Determine the [x, y] coordinate at the center of the cell enclosing the given text.  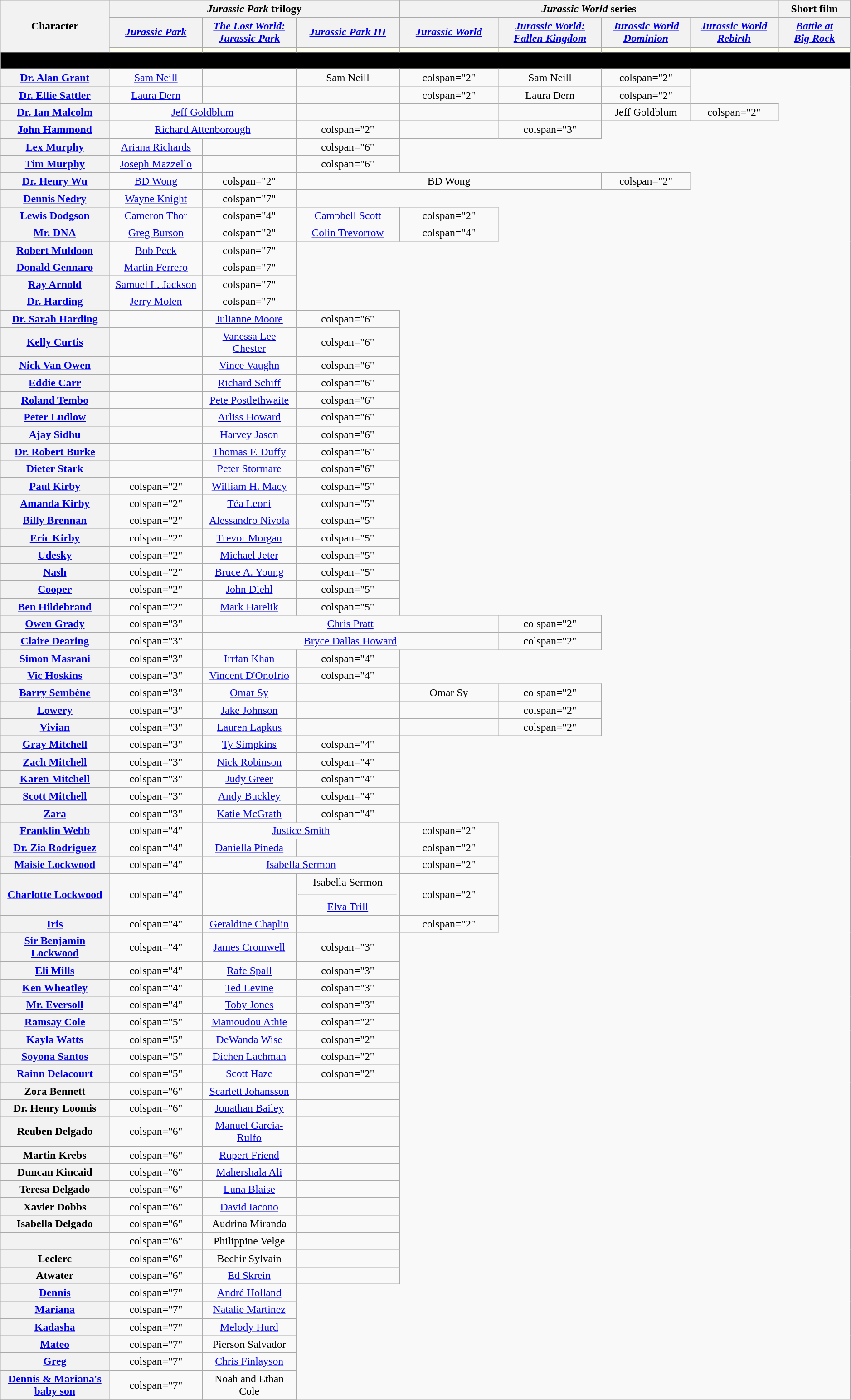
Vic Hoskins [55, 675]
Ray Arnold [55, 284]
Isabella Delgado [55, 1224]
Cameron Thor [156, 215]
Nash [55, 572]
Samuel L. Jackson [156, 284]
Jurassic Park [156, 33]
Dr. Sarah Harding [55, 319]
Harvey Jason [249, 434]
John Hammond [55, 129]
Mr. Eversoll [55, 1005]
Dennis & Mariana's baby son [55, 1385]
Justice Smith [301, 830]
Vivian [55, 727]
Ted Levine [249, 988]
Richard Attenborough [203, 129]
Bechir Sylvain [249, 1258]
Noah and Ethan Cole [249, 1385]
Teresa Delgado [55, 1189]
John Diehl [249, 590]
Scott Mitchell [55, 796]
Geraldine Chaplin [249, 924]
Bob Peck [156, 250]
Nick Robinson [249, 761]
Jurassic World:Fallen Kingdom [550, 33]
Mariana [55, 1310]
Dennis Nedry [55, 198]
Mahershala Ali [249, 1172]
Toby Jones [249, 1005]
Udesky [55, 555]
Eddie Carr [55, 383]
Franklin Webb [55, 830]
Pierson Salvador [249, 1344]
Dichen Lachman [249, 1056]
Battle atBig Rock [814, 33]
Isabella SermonElva Trill [348, 894]
Greg [55, 1361]
Dr. Henry Wu [55, 181]
Dr. Harding [55, 302]
Leclerc [55, 1258]
Lowery [55, 710]
The Lost World:Jurassic Park [249, 33]
Owen Grady [55, 624]
Ed Skrein [249, 1275]
Chris Finlayson [249, 1361]
Vincent D'Onofrio [249, 675]
Rafe Spall [249, 971]
Audrina Miranda [249, 1224]
Ariana Richards [156, 146]
Ty Simpkins [249, 744]
Jonathan Bailey [249, 1108]
Eli Mills [55, 971]
Jurassic Park III [348, 33]
Rainn Delacourt [55, 1073]
Cooper [55, 590]
Kelly Curtis [55, 342]
Richard Schiff [249, 383]
Mamoudou Athie [249, 1022]
Tim Murphy [55, 164]
Dieter Stark [55, 469]
Zora Bennett [55, 1091]
Xavier Dobbs [55, 1206]
Melody Hurd [249, 1327]
Lauren Lapkus [249, 727]
Wayne Knight [156, 198]
Chris Pratt [350, 624]
Téa Leoni [249, 503]
Dr. Robert Burke [55, 452]
Daniella Pineda [249, 848]
Greg Burson [156, 233]
Andy Buckley [249, 796]
Zara [55, 813]
Karen Mitchell [55, 779]
Lewis Dodgson [55, 215]
Robert Muldoon [55, 250]
Mr. DNA [55, 233]
Irrfan Khan [249, 658]
Billy Brennan [55, 521]
Claire Dearing [55, 641]
Vince Vaughn [249, 366]
Jurassic WorldRebirth [734, 33]
André Holland [249, 1293]
Character [55, 26]
Manuel Garcia-Rulfo [249, 1131]
Reuben Delgado [55, 1131]
Sir Benjamin Lockwood [55, 947]
DeWanda Wise [249, 1039]
Dr. Zia Rodriguez [55, 848]
William H. Macy [249, 486]
Zach Mitchell [55, 761]
Alessandro Nivola [249, 521]
Ben Hildebrand [55, 607]
Joseph Mazzello [156, 164]
Eric Kirby [55, 538]
Ramsay Cole [55, 1022]
Cast [426, 60]
Peter Stormare [249, 469]
Duncan Kincaid [55, 1172]
Campbell Scott [348, 215]
Soyona Santos [55, 1056]
Jurassic World series [588, 9]
Peter Ludlow [55, 417]
Charlotte Lockwood [55, 894]
Nick Van Owen [55, 366]
Natalie Martinez [249, 1310]
Barry Sembène [55, 693]
Philippine Velge [249, 1241]
Atwater [55, 1275]
Michael Jeter [249, 555]
Paul Kirby [55, 486]
Scott Haze [249, 1073]
Thomas F. Duffy [249, 452]
Jake Johnson [249, 710]
Donald Gennaro [55, 267]
Dr. Ellie Sattler [55, 95]
Martin Ferrero [156, 267]
Amanda Kirby [55, 503]
Dr. Ian Malcolm [55, 112]
Trevor Morgan [249, 538]
Isabella Sermon [301, 865]
Julianne Moore [249, 319]
Colin Trevorrow [348, 233]
Arliss Howard [249, 417]
Gray Mitchell [55, 744]
Bryce Dallas Howard [350, 641]
Dr. Henry Loomis [55, 1108]
Simon Masrani [55, 658]
Kadasha [55, 1327]
James Cromwell [249, 947]
Short film [814, 9]
Luna Blaise [249, 1189]
Katie McGrath [249, 813]
David Iacono [249, 1206]
Bruce A. Young [249, 572]
Jerry Molen [156, 302]
Mateo [55, 1344]
Iris [55, 924]
Kayla Watts [55, 1039]
Scarlett Johansson [249, 1091]
Lex Murphy [55, 146]
Dr. Alan Grant [55, 78]
Vanessa Lee Chester [249, 342]
Mark Harelik [249, 607]
Maisie Lockwood [55, 865]
Jurassic WorldDominion [646, 33]
Ken Wheatley [55, 988]
Ajay Sidhu [55, 434]
Martin Krebs [55, 1155]
Rupert Friend [249, 1155]
Judy Greer [249, 779]
Jurassic Park trilogy [254, 9]
Jurassic World [449, 33]
Roland Tembo [55, 400]
Dennis [55, 1293]
Pete Postlethwaite [249, 400]
